Scan for the cell matching the given text and deliver its [x, y] coordinate at center. 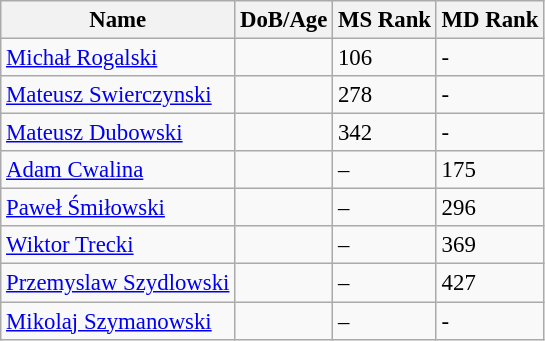
MS Rank [385, 20]
Michał Rogalski [118, 58]
278 [385, 95]
DoB/Age [284, 20]
Name [118, 20]
Wiktor Trecki [118, 245]
342 [385, 133]
Adam Cwalina [118, 170]
369 [490, 245]
Mikolaj Szymanowski [118, 321]
MD Rank [490, 20]
427 [490, 283]
175 [490, 170]
Mateusz Swierczynski [118, 95]
Mateusz Dubowski [118, 133]
106 [385, 58]
Przemyslaw Szydlowski [118, 283]
Paweł Śmiłowski [118, 208]
296 [490, 208]
